Scan for the cell matching the given text and deliver its (x, y) coordinate at center. 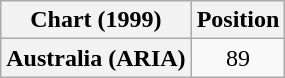
Chart (1999) (96, 20)
89 (238, 58)
Position (238, 20)
Australia (ARIA) (96, 58)
